Locate the cell with the specified text and output its (x, y) center coordinate. 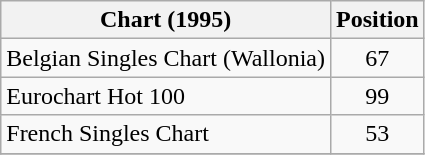
Position (377, 20)
Eurochart Hot 100 (166, 96)
99 (377, 96)
French Singles Chart (166, 134)
Chart (1995) (166, 20)
53 (377, 134)
67 (377, 58)
Belgian Singles Chart (Wallonia) (166, 58)
